Find where the given text appears and provide that cell's center as [X, Y] coordinate. 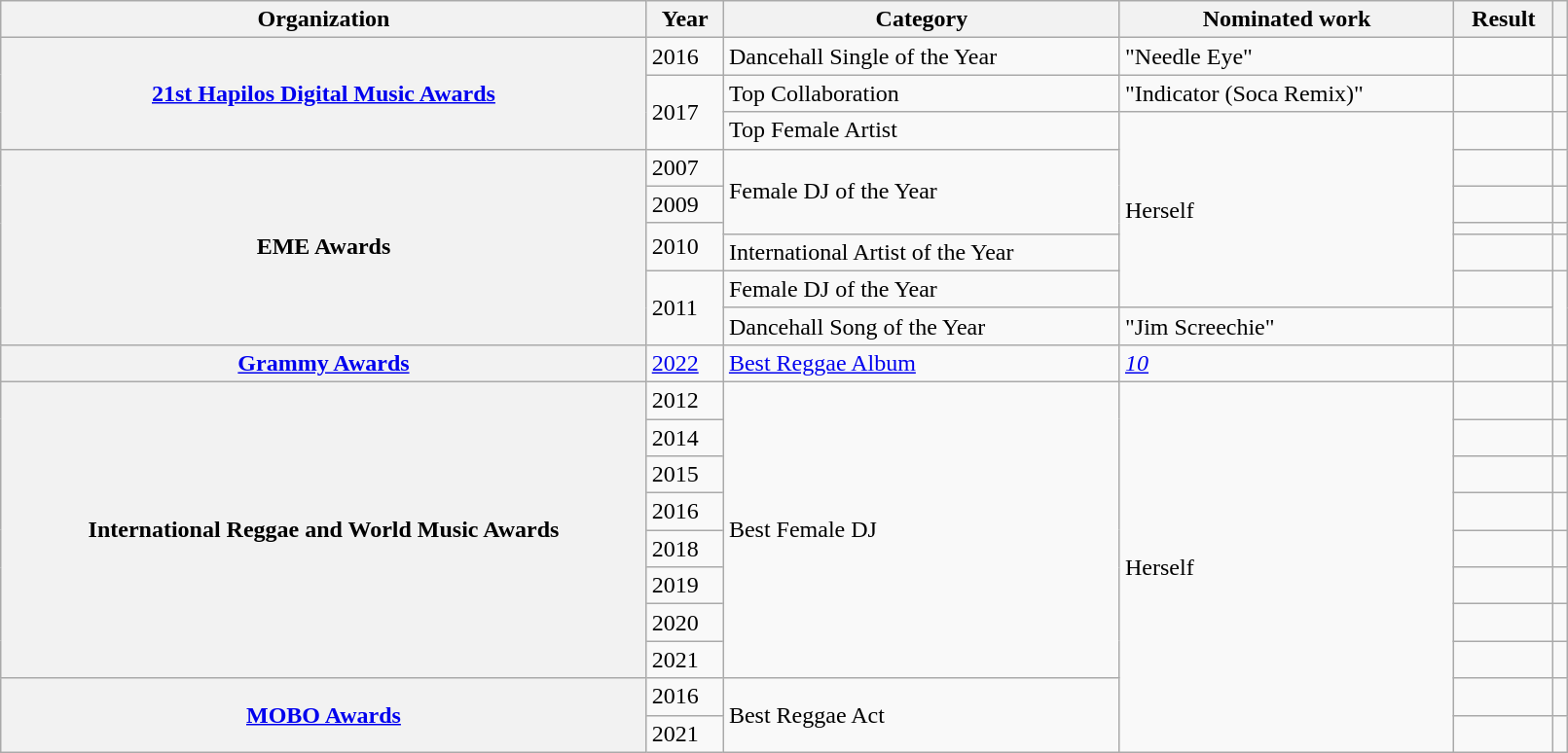
Grammy Awards [323, 363]
2012 [685, 400]
International Reggae and World Music Awards [323, 529]
International Artist of the Year [921, 252]
2020 [685, 623]
Best Reggae Album [921, 363]
Category [921, 19]
Nominated work [1287, 19]
"Jim Screechie" [1287, 326]
2009 [685, 204]
Year [685, 19]
2015 [685, 475]
2017 [685, 112]
2019 [685, 586]
"Indicator (Soca Remix)" [1287, 93]
MOBO Awards [323, 715]
2010 [685, 247]
2007 [685, 167]
Organization [323, 19]
EME Awards [323, 247]
Best Reggae Act [921, 715]
2014 [685, 437]
Top Female Artist [921, 130]
2011 [685, 307]
"Needle Eye" [1287, 56]
Dancehall Song of the Year [921, 326]
Dancehall Single of the Year [921, 56]
2018 [685, 549]
10 [1287, 363]
Best Female DJ [921, 529]
2022 [685, 363]
Top Collaboration [921, 93]
21st Hapilos Digital Music Awards [323, 93]
Result [1504, 19]
